Return [x, y] of the center of cell containing provided text 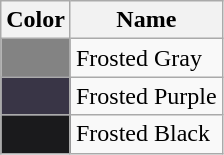
Color [36, 20]
Frosted Gray [146, 58]
Name [146, 20]
Frosted Black [146, 134]
Frosted Purple [146, 96]
